Pinpoint the cell where the given text exists, returning its [x, y] midpoint coordinate. 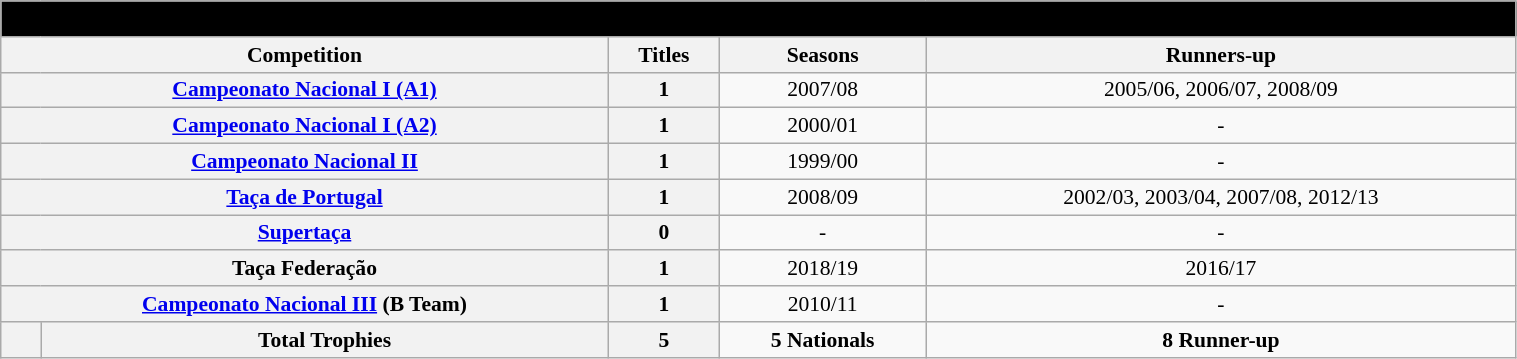
Runners-up [1221, 55]
Titles [664, 55]
1999/00 [822, 162]
Campeonato Nacional I (A2) [305, 126]
2016/17 [1221, 269]
Supertaça [305, 233]
2005/06, 2006/07, 2008/09 [1221, 90]
8 Runner-up [1221, 340]
0 [664, 233]
National Competitions [758, 19]
2002/03, 2003/04, 2007/08, 2012/13 [1221, 197]
2018/19 [822, 269]
Total Trophies [324, 340]
2010/11 [822, 304]
5 Nationals [822, 340]
Taça Federação [305, 269]
2007/08 [822, 90]
Campeonato Nacional II [305, 162]
Competition [305, 55]
Campeonato Nacional I (A1) [305, 90]
5 [664, 340]
2008/09 [822, 197]
Seasons [822, 55]
Taça de Portugal [305, 197]
2000/01 [822, 126]
Campeonato Nacional III (B Team) [305, 304]
